Detect which cell encompasses the target text, then output its (x, y) center coordinate. 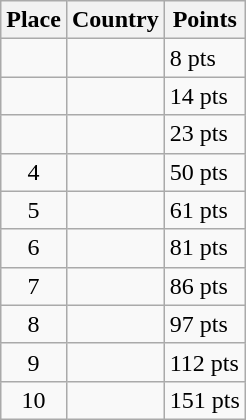
151 pts (204, 400)
81 pts (204, 248)
97 pts (204, 324)
8 pts (204, 58)
10 (34, 400)
Country (115, 20)
86 pts (204, 286)
Place (34, 20)
6 (34, 248)
9 (34, 362)
112 pts (204, 362)
50 pts (204, 172)
4 (34, 172)
Points (204, 20)
5 (34, 210)
8 (34, 324)
61 pts (204, 210)
14 pts (204, 96)
23 pts (204, 134)
7 (34, 286)
